Pinpoint the cell where the given text exists, returning its (x, y) midpoint coordinate. 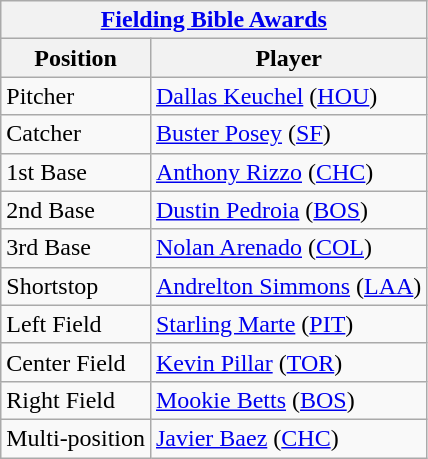
Starling Marte (PIT) (288, 324)
Multi-position (76, 438)
Dallas Keuchel (HOU) (288, 96)
Andrelton Simmons (LAA) (288, 286)
Buster Posey (SF) (288, 134)
Anthony Rizzo (CHC) (288, 172)
Javier Baez (CHC) (288, 438)
Shortstop (76, 286)
Pitcher (76, 96)
Nolan Arenado (COL) (288, 248)
Right Field (76, 400)
Fielding Bible Awards (214, 20)
Kevin Pillar (TOR) (288, 362)
Mookie Betts (BOS) (288, 400)
3rd Base (76, 248)
2nd Base (76, 210)
Left Field (76, 324)
Catcher (76, 134)
Position (76, 58)
1st Base (76, 172)
Player (288, 58)
Center Field (76, 362)
Dustin Pedroia (BOS) (288, 210)
